Return [x, y] of the center of cell containing provided text 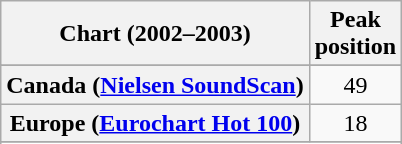
Europe (Eurochart Hot 100) [155, 123]
Peakposition [355, 34]
18 [355, 123]
Canada (Nielsen SoundScan) [155, 85]
49 [355, 85]
Chart (2002–2003) [155, 34]
